Output the (x, y) coordinate of the center of the cell containing the given text.  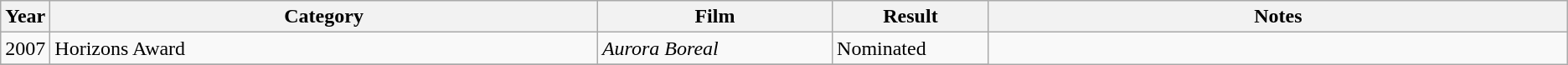
Film (714, 17)
Aurora Boreal (714, 48)
Horizons Award (324, 48)
Notes (1278, 17)
2007 (25, 48)
Year (25, 17)
Nominated (911, 48)
Category (324, 17)
Result (911, 17)
